Extract the [x, y] coordinate from the center of the cell holding the provided text.  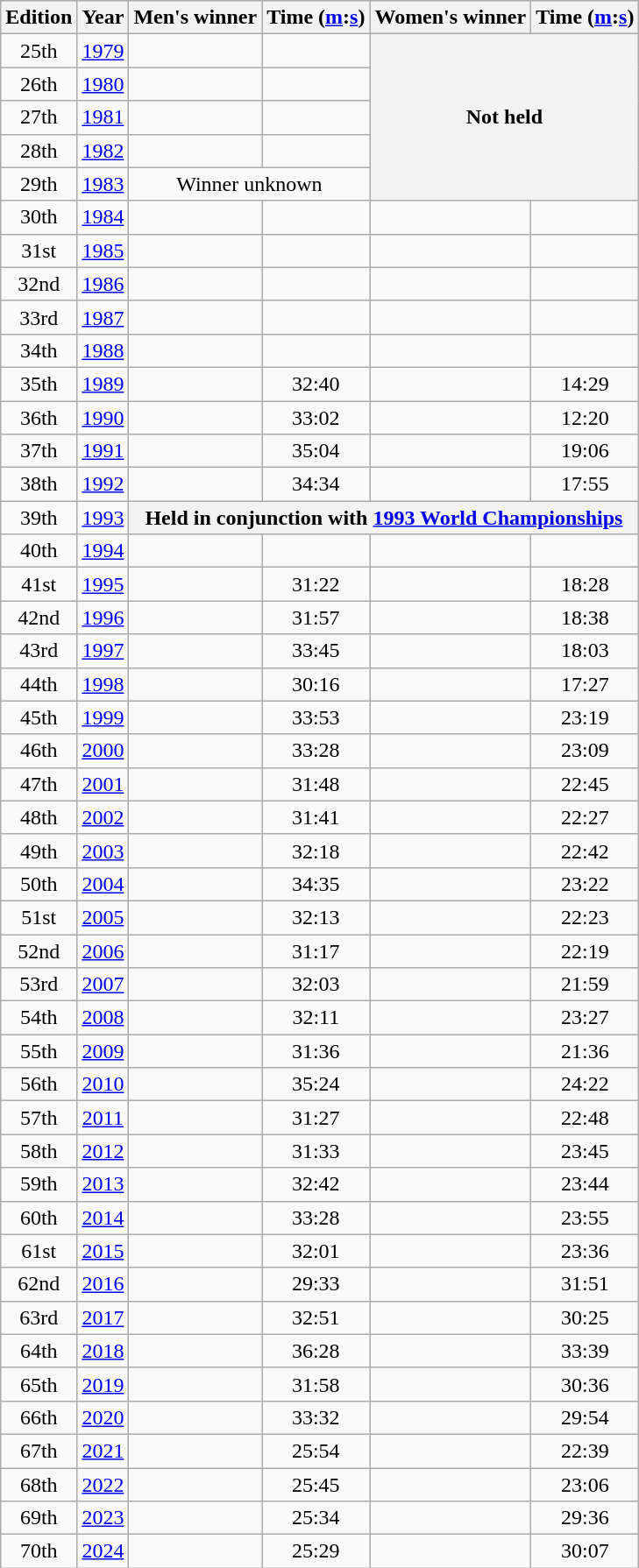
32:18 [316, 851]
30:16 [316, 684]
1989 [103, 384]
49th [39, 851]
2022 [103, 1485]
2021 [103, 1451]
65th [39, 1384]
Winner unknown [249, 184]
1998 [103, 684]
56th [39, 1084]
29:54 [586, 1417]
32:01 [316, 1251]
1997 [103, 651]
27th [39, 117]
46th [39, 751]
53rd [39, 985]
31:48 [316, 784]
1982 [103, 151]
30:36 [586, 1384]
23:19 [586, 717]
22:42 [586, 851]
32:40 [316, 384]
45th [39, 717]
30:07 [586, 1551]
66th [39, 1417]
1993 [103, 518]
31:22 [316, 584]
12:20 [586, 418]
50th [39, 884]
29th [39, 184]
68th [39, 1485]
2009 [103, 1051]
33:45 [316, 651]
42nd [39, 618]
32:03 [316, 985]
2024 [103, 1551]
29:33 [316, 1284]
2006 [103, 950]
64th [39, 1351]
2005 [103, 917]
Edition [39, 18]
31:36 [316, 1051]
31:27 [316, 1118]
24:22 [586, 1084]
34:35 [316, 884]
18:28 [586, 584]
1992 [103, 484]
61st [39, 1251]
23:22 [586, 884]
2012 [103, 1151]
67th [39, 1451]
32:13 [316, 917]
35th [39, 384]
41st [39, 584]
51st [39, 917]
31:57 [316, 618]
62nd [39, 1284]
1994 [103, 551]
25:34 [316, 1518]
25th [39, 51]
21:36 [586, 1051]
43rd [39, 651]
2017 [103, 1317]
31:17 [316, 950]
32:11 [316, 1018]
2000 [103, 751]
22:19 [586, 950]
23:55 [586, 1218]
32:51 [316, 1317]
2011 [103, 1118]
17:27 [586, 684]
1985 [103, 251]
25:54 [316, 1451]
14:29 [586, 384]
36:28 [316, 1351]
33:02 [316, 418]
1995 [103, 584]
17:55 [586, 484]
25:45 [316, 1485]
1988 [103, 350]
34:34 [316, 484]
2013 [103, 1184]
33:53 [316, 717]
18:03 [586, 651]
70th [39, 1551]
54th [39, 1018]
22:39 [586, 1451]
2008 [103, 1018]
31st [39, 251]
22:48 [586, 1118]
23:06 [586, 1485]
18:38 [586, 618]
48th [39, 817]
33:32 [316, 1417]
1987 [103, 317]
47th [39, 784]
31:33 [316, 1151]
37th [39, 451]
26th [39, 84]
2010 [103, 1084]
1990 [103, 418]
69th [39, 1518]
38th [39, 484]
23:27 [586, 1018]
Held in conjunction with 1993 World Championships [384, 518]
1996 [103, 618]
52nd [39, 950]
57th [39, 1118]
1991 [103, 451]
39th [39, 518]
1981 [103, 117]
2015 [103, 1251]
33:39 [586, 1351]
31:41 [316, 817]
23:09 [586, 751]
Not held [505, 117]
22:23 [586, 917]
23:36 [586, 1251]
23:44 [586, 1184]
22:45 [586, 784]
1999 [103, 717]
1979 [103, 51]
29:36 [586, 1518]
1986 [103, 284]
2019 [103, 1384]
58th [39, 1151]
2018 [103, 1351]
35:24 [316, 1084]
1983 [103, 184]
Men's winner [195, 18]
1980 [103, 84]
2003 [103, 851]
32nd [39, 284]
31:58 [316, 1384]
2020 [103, 1417]
2023 [103, 1518]
Women's winner [451, 18]
32:42 [316, 1184]
1984 [103, 217]
28th [39, 151]
31:51 [586, 1284]
23:45 [586, 1151]
55th [39, 1051]
44th [39, 684]
21:59 [586, 985]
2014 [103, 1218]
60th [39, 1218]
2007 [103, 985]
30th [39, 217]
19:06 [586, 451]
22:27 [586, 817]
36th [39, 418]
40th [39, 551]
2016 [103, 1284]
25:29 [316, 1551]
2004 [103, 884]
35:04 [316, 451]
33rd [39, 317]
34th [39, 350]
30:25 [586, 1317]
2001 [103, 784]
59th [39, 1184]
2002 [103, 817]
Year [103, 18]
63rd [39, 1317]
